Determine the (X, Y) coordinate at the center of the cell enclosing the given text.  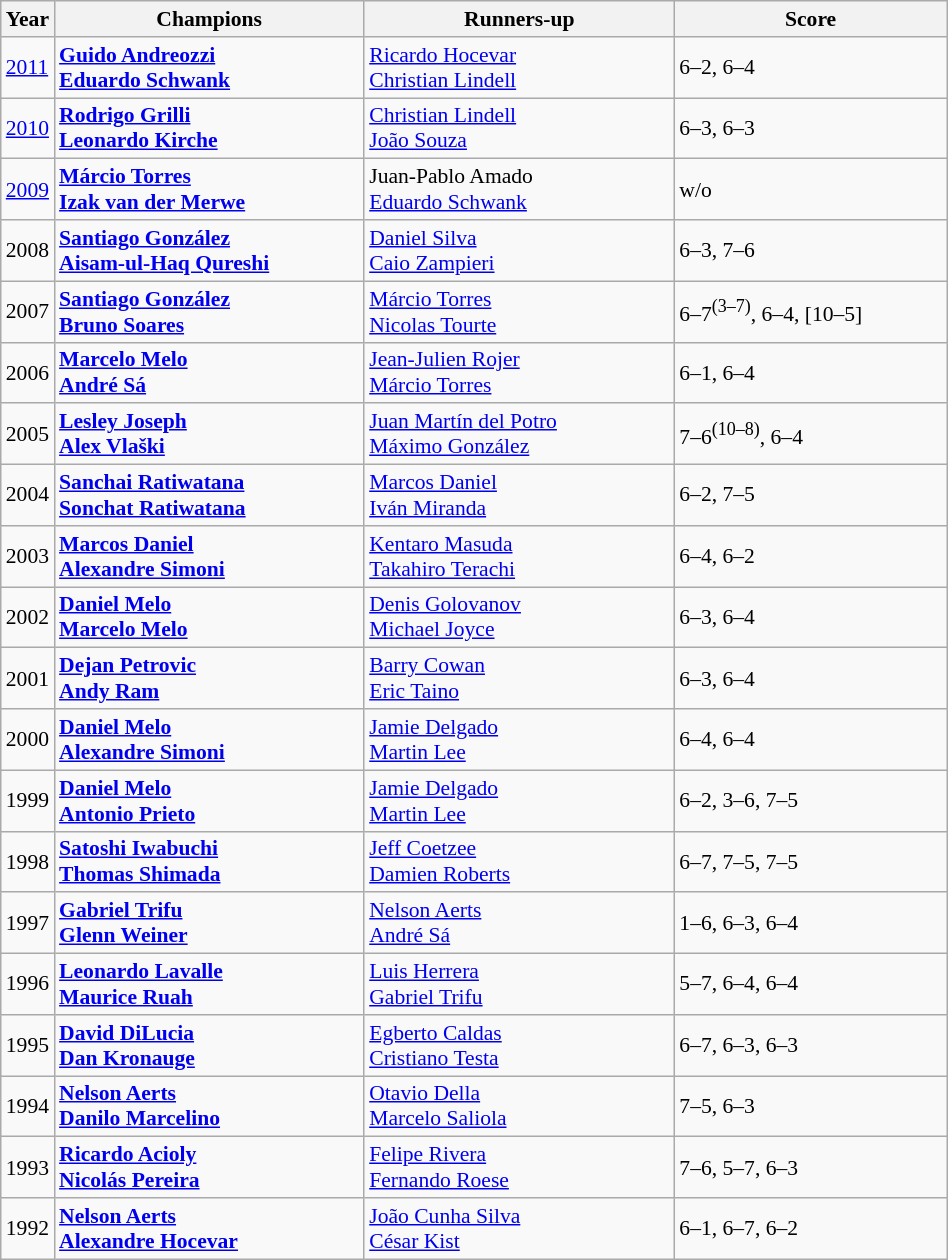
David DiLucia Dan Kronauge (209, 1046)
Runners-up (519, 19)
6–1, 6–4 (810, 372)
Ricardo Hocevar Christian Lindell (519, 68)
Guido Andreozzi Eduardo Schwank (209, 68)
Márcio Torres Nicolas Tourte (519, 312)
Marcelo Melo André Sá (209, 372)
6–1, 6–7, 6–2 (810, 1228)
1995 (28, 1046)
Santiago González Aisam-ul-Haq Qureshi (209, 250)
Denis Golovanov Michael Joyce (519, 618)
Marcos Daniel Iván Miranda (519, 496)
1997 (28, 924)
7–6, 5–7, 6–3 (810, 1168)
7–6(10–8), 6–4 (810, 434)
João Cunha Silva César Kist (519, 1228)
2002 (28, 618)
6–2, 6–4 (810, 68)
2000 (28, 740)
2009 (28, 190)
1993 (28, 1168)
2010 (28, 128)
Nelson Aerts André Sá (519, 924)
1996 (28, 984)
6–3, 6–3 (810, 128)
Rodrigo Grilli Leonardo Kirche (209, 128)
Nelson Aerts Danilo Marcelino (209, 1106)
Daniel Melo Alexandre Simoni (209, 740)
Leonardo Lavalle Maurice Ruah (209, 984)
Gabriel Trifu Glenn Weiner (209, 924)
2007 (28, 312)
6–2, 7–5 (810, 496)
Jean-Julien Rojer Márcio Torres (519, 372)
6–2, 3–6, 7–5 (810, 800)
Juan-Pablo Amado Eduardo Schwank (519, 190)
Lesley Joseph Alex Vlaški (209, 434)
Kentaro Masuda Takahiro Terachi (519, 556)
1999 (28, 800)
Satoshi Iwabuchi Thomas Shimada (209, 862)
Egberto Caldas Cristiano Testa (519, 1046)
Ricardo Acioly Nicolás Pereira (209, 1168)
Dejan Petrovic Andy Ram (209, 678)
Daniel Melo Marcelo Melo (209, 618)
Christian Lindell João Souza (519, 128)
1–6, 6–3, 6–4 (810, 924)
Score (810, 19)
2008 (28, 250)
2006 (28, 372)
Márcio Torres Izak van der Merwe (209, 190)
Jeff Coetzee Damien Roberts (519, 862)
Felipe Rivera Fernando Roese (519, 1168)
6–3, 7–6 (810, 250)
6–7, 6–3, 6–3 (810, 1046)
Marcos Daniel Alexandre Simoni (209, 556)
6–4, 6–2 (810, 556)
Champions (209, 19)
1992 (28, 1228)
2011 (28, 68)
Nelson Aerts Alexandre Hocevar (209, 1228)
1998 (28, 862)
6–7(3–7), 6–4, [10–5] (810, 312)
Year (28, 19)
Otavio Della Marcelo Saliola (519, 1106)
6–4, 6–4 (810, 740)
2005 (28, 434)
Sanchai Ratiwatana Sonchat Ratiwatana (209, 496)
Daniel Silva Caio Zampieri (519, 250)
7–5, 6–3 (810, 1106)
w/o (810, 190)
Juan Martín del Potro Máximo González (519, 434)
2003 (28, 556)
5–7, 6–4, 6–4 (810, 984)
Luis Herrera Gabriel Trifu (519, 984)
Santiago González Bruno Soares (209, 312)
6–7, 7–5, 7–5 (810, 862)
2004 (28, 496)
Daniel Melo Antonio Prieto (209, 800)
1994 (28, 1106)
Barry Cowan Eric Taino (519, 678)
2001 (28, 678)
